Return the (x, y) coordinate for the center point of the cell that contains the specified text.  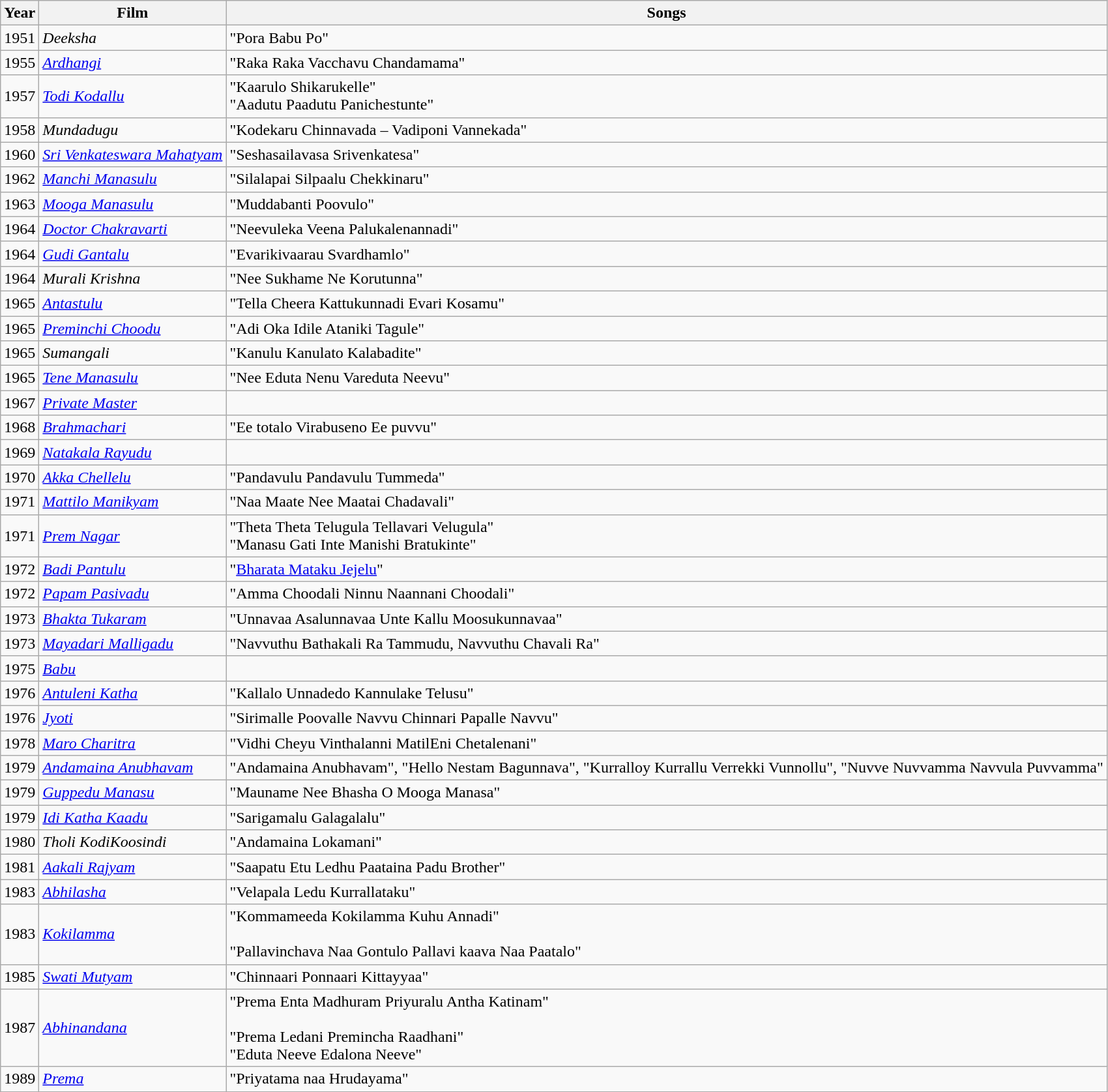
Doctor Chakravarti (133, 229)
1981 (20, 867)
1955 (20, 63)
Sumangali (133, 353)
Prema (133, 1079)
Mayadari Malligadu (133, 643)
1989 (20, 1079)
Mooga Manasulu (133, 204)
Sri Venkateswara Mahatyam (133, 155)
"Andamaina Lokamani" (667, 842)
1978 (20, 743)
"Mauname Nee Bhasha O Mooga Manasa" (667, 793)
Tholi KodiKoosindi (133, 842)
Bhakta Tukaram (133, 619)
"Evarikivaarau Svardhamlo" (667, 254)
Babu (133, 668)
"Muddabanti Poovulo" (667, 204)
"Velapala Ledu Kurrallataku" (667, 892)
1985 (20, 977)
"Saapatu Etu Ledhu Paataina Padu Brother" (667, 867)
1970 (20, 477)
"Naa Maate Nee Maatai Chadavali" (667, 502)
Manchi Manasulu (133, 179)
1987 (20, 1027)
Badi Pantulu (133, 569)
Papam Pasivadu (133, 594)
Guppedu Manasu (133, 793)
Private Master (133, 403)
"Kodekaru Chinnavada – Vadiponi Vannekada" (667, 130)
Swati Mutyam (133, 977)
Preminchi Choodu (133, 328)
1980 (20, 842)
"Kallalo Unnadedo Kannulake Telusu" (667, 693)
Film (133, 13)
"Vidhi Cheyu Vinthalanni MatilEni Chetalenani" (667, 743)
"Navvuthu Bathakali Ra Tammudu, Navvuthu Chavali Ra" (667, 643)
"Chinnaari Ponnaari Kittayyaa" (667, 977)
"Theta Theta Telugula Tellavari Velugula""Manasu Gati Inte Manishi Bratukinte" (667, 536)
"Pandavulu Pandavulu Tummeda" (667, 477)
"Nee Eduta Nenu Vareduta Neevu" (667, 378)
Aakali Rajyam (133, 867)
1968 (20, 428)
Songs (667, 13)
Akka Chellelu (133, 477)
1957 (20, 96)
Brahmachari (133, 428)
1963 (20, 204)
"Seshasailavasa Srivenkatesa" (667, 155)
"Kommameeda Kokilamma Kuhu Annadi""Pallavinchava Naa Gontulo Pallavi kaava Naa Paatalo" (667, 934)
Prem Nagar (133, 536)
1975 (20, 668)
Murali Krishna (133, 278)
1962 (20, 179)
Andamaina Anubhavam (133, 768)
"Neevuleka Veena Palukalenannadi" (667, 229)
Gudi Gantalu (133, 254)
"Adi Oka Idile Ataniki Tagule" (667, 328)
Natakala Rayudu (133, 452)
"Andamaina Anubhavam", "Hello Nestam Bagunnava", "Kurralloy Kurrallu Verrekki Vunnollu", "Nuvve Nuvvamma Navvula Puvvamma" (667, 768)
"Raka Raka Vacchavu Chandamama" (667, 63)
Tene Manasulu (133, 378)
Deeksha (133, 38)
1967 (20, 403)
1951 (20, 38)
"Ee totalo Virabuseno Ee puvvu" (667, 428)
"Priyatama naa Hrudayama" (667, 1079)
1969 (20, 452)
Maro Charitra (133, 743)
Mattilo Manikyam (133, 502)
"Silalapai Silpaalu Chekkinaru" (667, 179)
"Tella Cheera Kattukunnadi Evari Kosamu" (667, 303)
"Sarigamalu Galagalalu" (667, 818)
"Nee Sukhame Ne Korutunna" (667, 278)
"Amma Choodali Ninnu Naannani Choodali" (667, 594)
Kokilamma (133, 934)
1958 (20, 130)
Antuleni Katha (133, 693)
Abhinandana (133, 1027)
Year (20, 13)
Todi Kodallu (133, 96)
1960 (20, 155)
"Unnavaa Asalunnavaa Unte Kallu Moosukunnavaa" (667, 619)
"Kanulu Kanulato Kalabadite" (667, 353)
Antastulu (133, 303)
Mundadugu (133, 130)
Abhilasha (133, 892)
"Prema Enta Madhuram Priyuralu Antha Katinam""Prema Ledani Premincha Raadhani" "Eduta Neeve Edalona Neeve" (667, 1027)
"Pora Babu Po" (667, 38)
Idi Katha Kaadu (133, 818)
"Kaarulo Shikarukelle" "Aadutu Paadutu Panichestunte" (667, 96)
"Sirimalle Poovalle Navvu Chinnari Papalle Navvu" (667, 718)
"Bharata Mataku Jejelu" (667, 569)
Ardhangi (133, 63)
Jyoti (133, 718)
